Identify which cell holds the provided text, then report its [x, y] central coordinate. 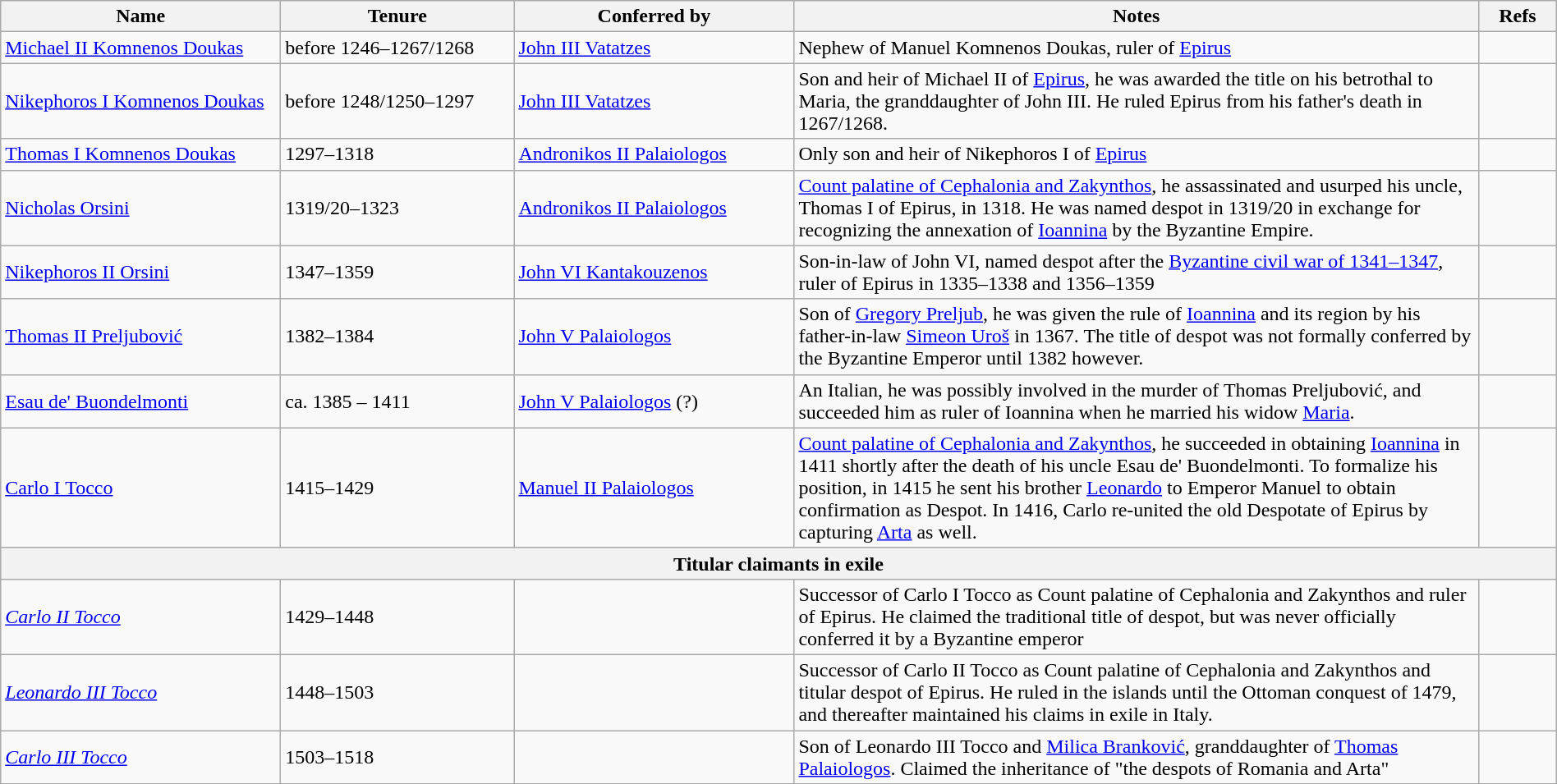
Michael II Komnenos Doukas [141, 48]
Tenure [397, 16]
1382–1384 [397, 337]
1297–1318 [397, 154]
1319/20–1323 [397, 208]
Leonardo III Tocco [141, 692]
Son of Leonardo III Tocco and Milica Branković, granddaughter of Thomas Palaiologos. Claimed the inheritance of "the despots of Romania and Arta" [1137, 757]
1415–1429 [397, 488]
Notes [1137, 16]
Son-in-law of John VI, named despot after the Byzantine civil war of 1341–1347, ruler of Epirus in 1335–1338 and 1356–1359 [1137, 273]
1448–1503 [397, 692]
Only son and heir of Nikephoros I of Epirus [1137, 154]
An Italian, he was possibly involved in the murder of Thomas Preljubović, and succeeded him as ruler of Ioannina when he married his widow Maria. [1137, 401]
ca. 1385 – 1411 [397, 401]
Nikephoros I Komnenos Doukas [141, 101]
Thomas II Preljubović [141, 337]
before 1248/1250–1297 [397, 101]
1503–1518 [397, 757]
before 1246–1267/1268 [397, 48]
Nephew of Manuel Komnenos Doukas, ruler of Epirus [1137, 48]
John V Palaiologos (?) [654, 401]
Carlo II Tocco [141, 617]
John V Palaiologos [654, 337]
Carlo III Tocco [141, 757]
John VI Kantakouzenos [654, 273]
Nicholas Orsini [141, 208]
Nikephoros II Orsini [141, 273]
1429–1448 [397, 617]
Refs [1518, 16]
Esau de' Buondelmonti [141, 401]
Conferred by [654, 16]
Carlo I Tocco [141, 488]
Titular claimants in exile [778, 563]
Name [141, 16]
1347–1359 [397, 273]
Manuel II Palaiologos [654, 488]
Thomas I Komnenos Doukas [141, 154]
